Pinpoint the cell where the given text exists, returning its (x, y) midpoint coordinate. 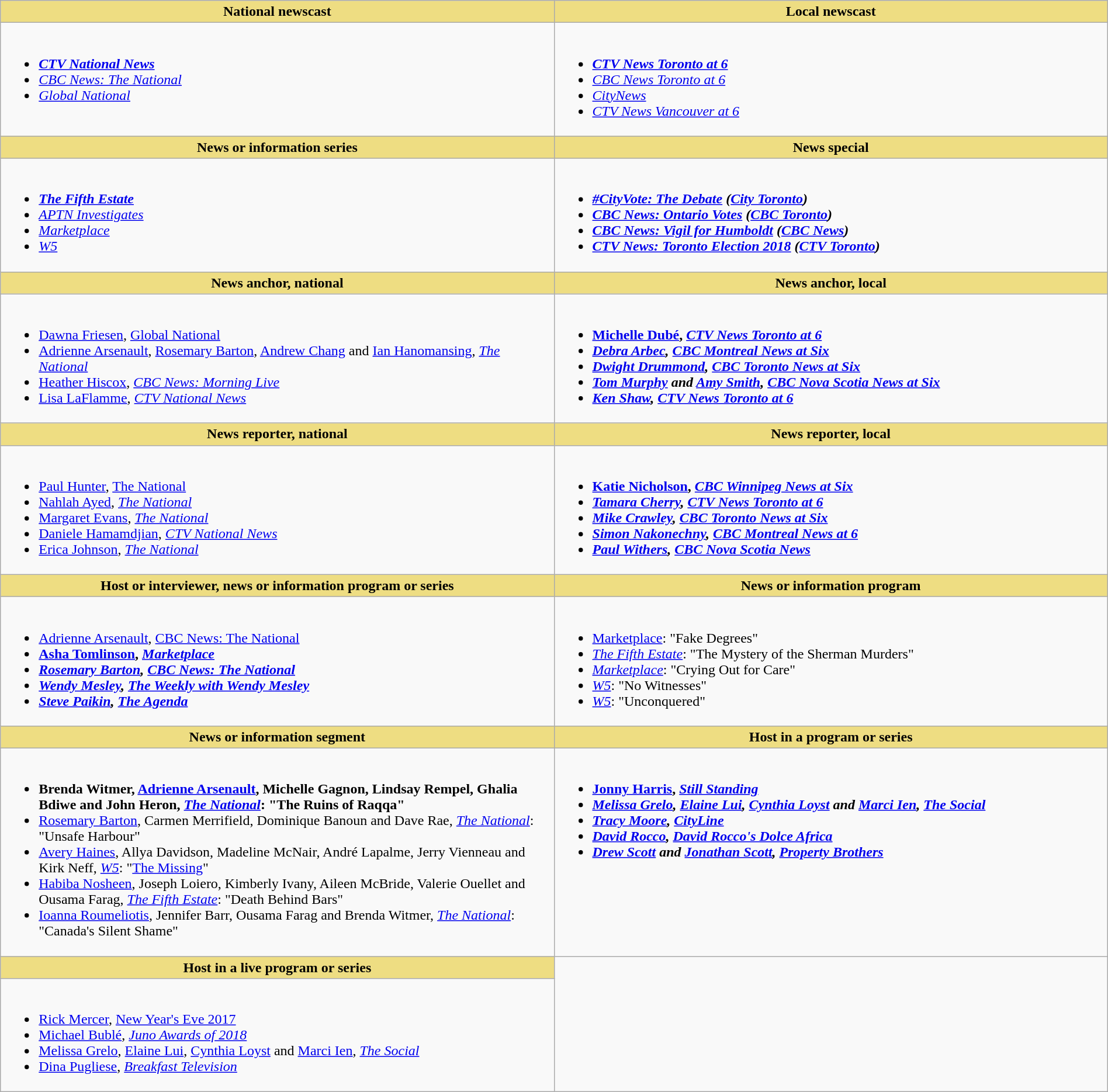
News anchor, local (831, 283)
News reporter, local (831, 434)
Host in a live program or series (277, 967)
CTV National NewsCBC News: The NationalGlobal National (277, 79)
Paul Hunter, The NationalNahlah Ayed, The NationalMargaret Evans, The NationalDaniele Hamamdjian, CTV National NewsErica Johnson, The National (277, 509)
News anchor, national (277, 283)
CTV News Toronto at 6CBC News Toronto at 6CityNewsCTV News Vancouver at 6 (831, 79)
Host in a program or series (831, 737)
News or information segment (277, 737)
Host or interviewer, news or information program or series (277, 585)
The Fifth EstateAPTN InvestigatesMarketplaceW5 (277, 215)
News special (831, 147)
News or information program (831, 585)
News reporter, national (277, 434)
National newscast (277, 12)
News or information series (277, 147)
Local newscast (831, 12)
